Return [x, y] of the center of cell containing provided text 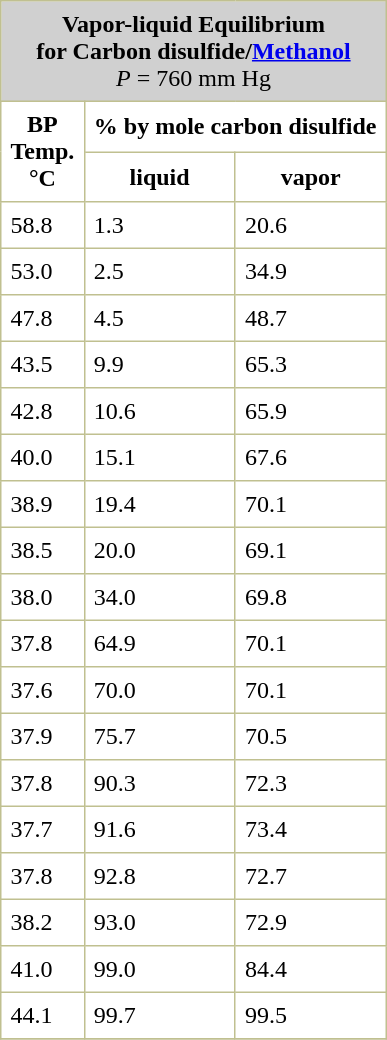
58.8 [42, 225]
19.4 [160, 504]
40.0 [42, 457]
69.1 [310, 550]
10.6 [160, 411]
38.2 [42, 922]
99.7 [160, 1015]
65.3 [310, 364]
34.9 [310, 271]
41.0 [42, 969]
65.9 [310, 411]
1.3 [160, 225]
% by mole carbon disulfide [235, 126]
70.0 [160, 690]
64.9 [160, 643]
75.7 [160, 736]
91.6 [160, 829]
2.5 [160, 271]
72.7 [310, 876]
99.5 [310, 1015]
38.0 [42, 597]
37.6 [42, 690]
9.9 [160, 364]
48.7 [310, 318]
BPTemp.°C [42, 151]
44.1 [42, 1015]
72.3 [310, 783]
43.5 [42, 364]
47.8 [42, 318]
67.6 [310, 457]
69.8 [310, 597]
20.0 [160, 550]
72.9 [310, 922]
liquid [160, 177]
38.9 [42, 504]
37.7 [42, 829]
4.5 [160, 318]
38.5 [42, 550]
53.0 [42, 271]
34.0 [160, 597]
20.6 [310, 225]
37.9 [42, 736]
84.4 [310, 969]
vapor [310, 177]
15.1 [160, 457]
90.3 [160, 783]
42.8 [42, 411]
70.5 [310, 736]
Vapor-liquid Equilibriumfor Carbon disulfide/MethanolP = 760 mm Hg [194, 51]
73.4 [310, 829]
92.8 [160, 876]
99.0 [160, 969]
93.0 [160, 922]
